Extract the [X, Y] coordinate from the center of the cell holding the provided text.  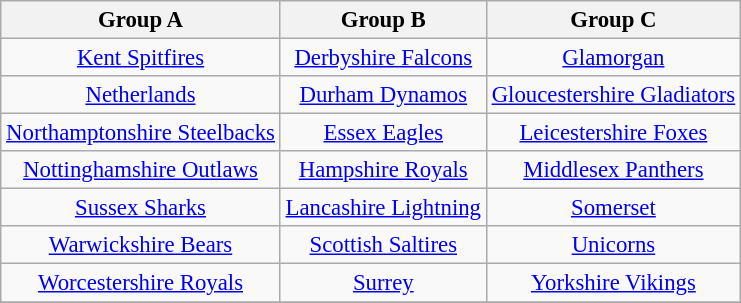
Somerset [613, 208]
Yorkshire Vikings [613, 283]
Sussex Sharks [140, 208]
Group C [613, 20]
Nottinghamshire Outlaws [140, 170]
Kent Spitfires [140, 58]
Glamorgan [613, 58]
Group B [383, 20]
Scottish Saltires [383, 245]
Lancashire Lightning [383, 208]
Warwickshire Bears [140, 245]
Middlesex Panthers [613, 170]
Hampshire Royals [383, 170]
Group A [140, 20]
Netherlands [140, 95]
Leicestershire Foxes [613, 133]
Durham Dynamos [383, 95]
Northamptonshire Steelbacks [140, 133]
Surrey [383, 283]
Unicorns [613, 245]
Derbyshire Falcons [383, 58]
Essex Eagles [383, 133]
Gloucestershire Gladiators [613, 95]
Worcestershire Royals [140, 283]
